Capture the cell that displays the provided text and extract its (x, y) central coordinate. 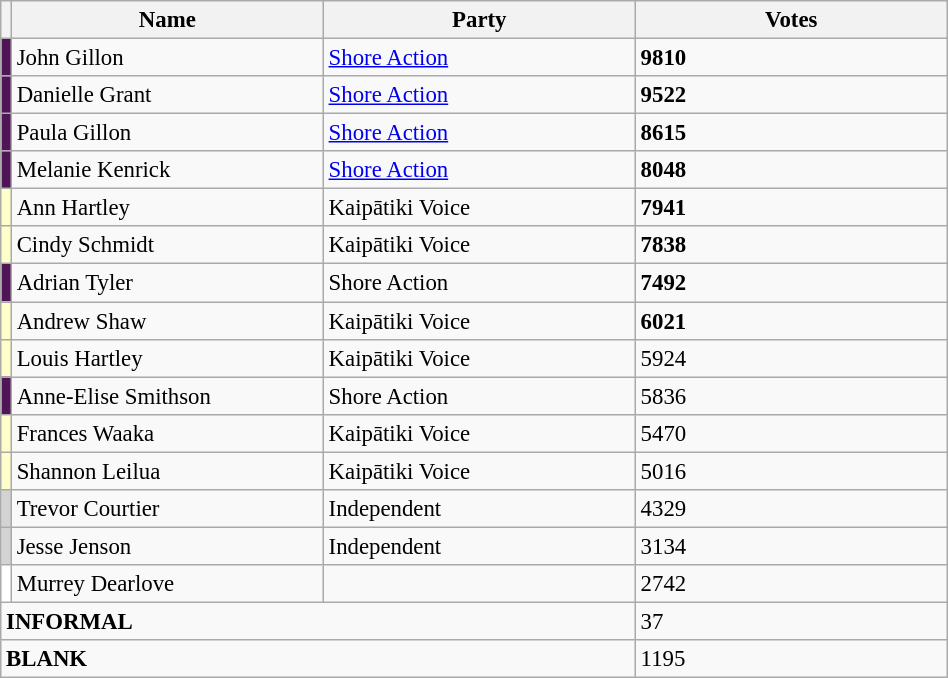
7492 (791, 283)
Andrew Shaw (167, 321)
8048 (791, 170)
9810 (791, 58)
Jesse Jenson (167, 546)
BLANK (318, 659)
Ann Hartley (167, 208)
Party (479, 20)
Frances Waaka (167, 433)
6021 (791, 321)
Name (167, 20)
3134 (791, 546)
7941 (791, 208)
Louis Hartley (167, 358)
Trevor Courtier (167, 509)
5836 (791, 396)
9522 (791, 95)
Danielle Grant (167, 95)
5924 (791, 358)
Murrey Dearlove (167, 584)
Paula Gillon (167, 133)
8615 (791, 133)
5016 (791, 471)
John Gillon (167, 58)
Anne-Elise Smithson (167, 396)
INFORMAL (318, 621)
Adrian Tyler (167, 283)
1195 (791, 659)
4329 (791, 509)
7838 (791, 245)
5470 (791, 433)
Cindy Schmidt (167, 245)
Melanie Kenrick (167, 170)
Votes (791, 20)
2742 (791, 584)
37 (791, 621)
Shannon Leilua (167, 471)
